Return [X, Y] of the center of cell containing provided text 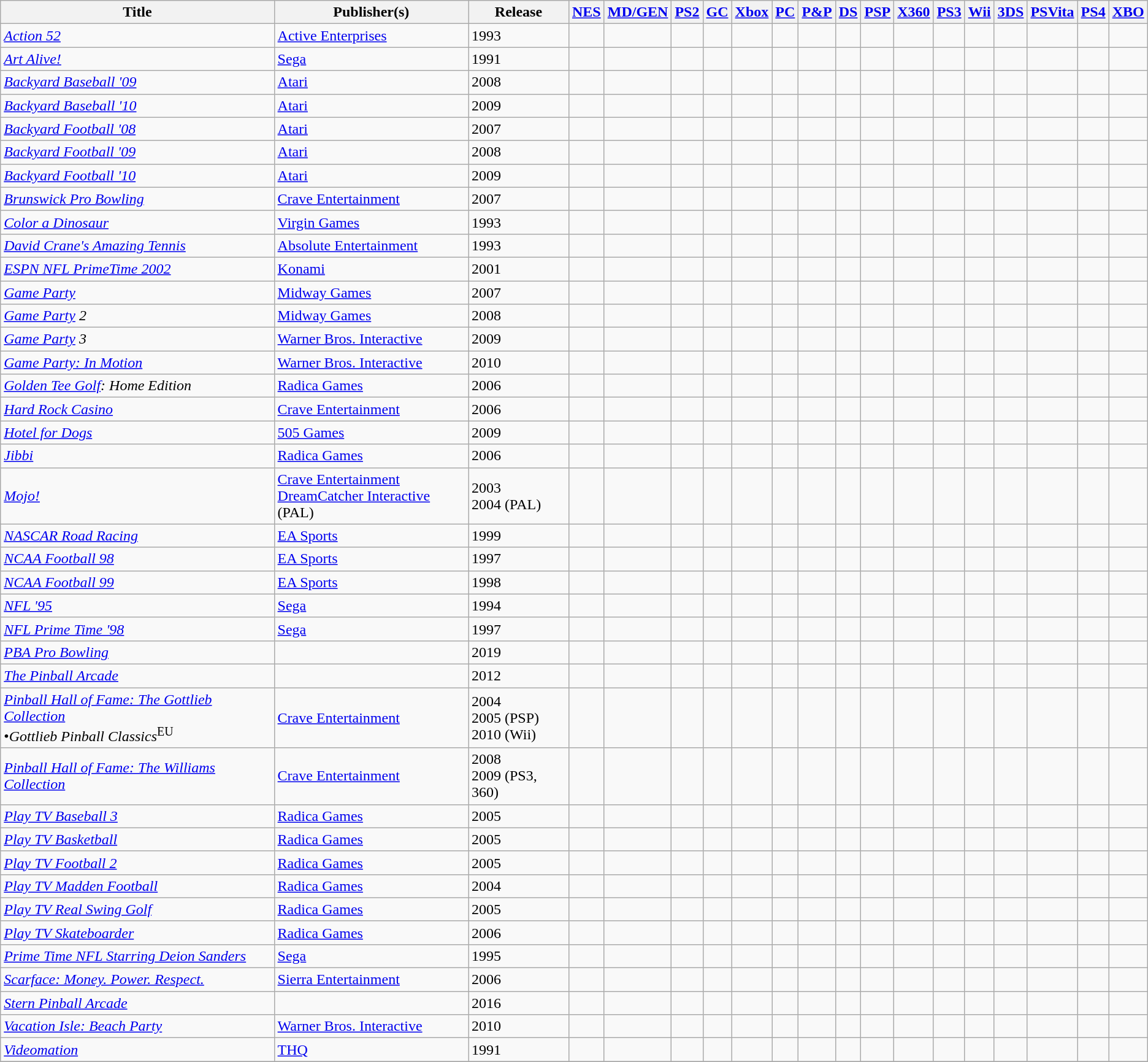
20082009 (PS3, 360) [519, 776]
PSP [878, 12]
Play TV Football 2 [137, 863]
Hard Rock Casino [137, 409]
P&P [817, 12]
THQ [371, 1050]
GC [717, 12]
NCAA Football 98 [137, 559]
2012 [519, 675]
PS2 [687, 12]
PS4 [1093, 12]
NFL Prime Time '98 [137, 629]
Title [137, 12]
X360 [914, 12]
2019 [519, 652]
Play TV Real Swing Golf [137, 909]
NCAA Football 99 [137, 582]
The Pinball Arcade [137, 675]
Backyard Football '10 [137, 175]
Stern Pinball Arcade [137, 1003]
Game Party 2 [137, 316]
Prime Time NFL Starring Deion Sanders [137, 956]
Backyard Football '09 [137, 152]
Action 52 [137, 36]
Pinball Hall of Fame: The Gottlieb Collection•Gottlieb Pinball ClassicsEU [137, 718]
Game Party 3 [137, 339]
20032004 (PAL) [519, 496]
NFL '95 [137, 606]
Wii [979, 12]
Play TV Baseball 3 [137, 816]
PSVita [1052, 12]
Art Alive! [137, 59]
NASCAR Road Racing [137, 536]
PS3 [949, 12]
3DS [1011, 12]
XBO [1128, 12]
Backyard Baseball '09 [137, 82]
Jibbi [137, 456]
505 Games [371, 433]
PC [785, 12]
1999 [519, 536]
NES [586, 12]
2016 [519, 1003]
PBA Pro Bowling [137, 652]
Sierra Entertainment [371, 980]
DS [848, 12]
Game Party: In Motion [137, 363]
2004 [519, 886]
1998 [519, 582]
Color a Dinosaur [137, 222]
20042005 (PSP)2010 (Wii) [519, 718]
1995 [519, 956]
Backyard Football '08 [137, 129]
Virgin Games [371, 222]
2001 [519, 269]
Mojo! [137, 496]
Konami [371, 269]
Pinball Hall of Fame: The Williams Collection [137, 776]
Play TV Skateboarder [137, 933]
Brunswick Pro Bowling [137, 199]
Game Party [137, 293]
ESPN NFL PrimeTime 2002 [137, 269]
1994 [519, 606]
Release [519, 12]
Backyard Baseball '10 [137, 106]
Videomation [137, 1050]
Publisher(s) [371, 12]
Hotel for Dogs [137, 433]
Scarface: Money. Power. Respect. [137, 980]
Play TV Basketball [137, 839]
Xbox [752, 12]
Play TV Madden Football [137, 886]
Golden Tee Golf: Home Edition [137, 386]
Crave EntertainmentDreamCatcher Interactive (PAL) [371, 496]
Vacation Isle: Beach Party [137, 1026]
MD/GEN [638, 12]
Absolute Entertainment [371, 245]
David Crane's Amazing Tennis [137, 245]
Active Enterprises [371, 36]
